From the cell containing the given text, extract its center point as [X, Y] coordinate. 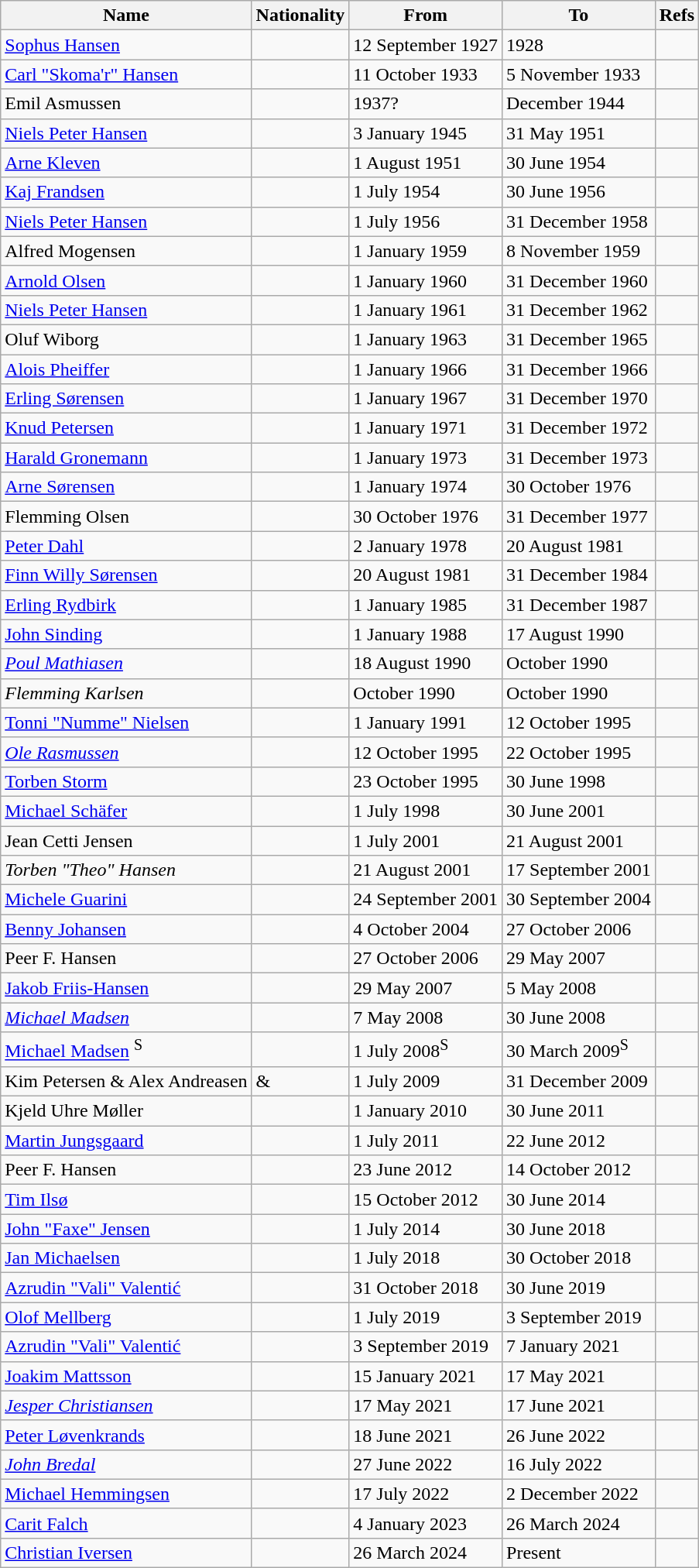
Oluf Wiborg [126, 339]
30 June 2018 [579, 1229]
1 July 1998 [426, 811]
Emil Asmussen [126, 104]
Martin Jungsgaard [126, 1141]
Tim Ilsø [126, 1199]
Poul Mathiasen [126, 664]
31 December 1960 [579, 280]
5 November 1933 [579, 74]
31 December 1962 [579, 310]
1 January 1973 [426, 458]
1 January 1967 [426, 399]
Jesper Christiansen [126, 1405]
Refs [677, 15]
17 July 2022 [426, 1494]
31 December 1987 [579, 605]
24 September 2001 [426, 900]
1 January 2010 [426, 1111]
30 June 2019 [579, 1288]
31 December 2009 [579, 1081]
1 July 2001 [426, 840]
17 September 2001 [579, 870]
14 October 2012 [579, 1170]
Jan Michaelsen [126, 1258]
23 June 2012 [426, 1170]
31 December 1977 [579, 516]
30 June 2014 [579, 1199]
Michael Schäfer [126, 811]
15 January 2021 [426, 1376]
1 January 1960 [426, 280]
30 June 2008 [579, 1017]
30 March 2009S [579, 1050]
Jean Cetti Jensen [126, 840]
Michael Madsen [126, 1017]
1 July 2014 [426, 1229]
22 June 2012 [579, 1141]
Michael Hemmingsen [126, 1494]
1 July 2011 [426, 1141]
Joakim Mattsson [126, 1376]
Present [579, 1553]
1 January 1961 [426, 310]
1 January 1991 [426, 722]
& [300, 1081]
31 December 1958 [579, 221]
Arnold Olsen [126, 280]
15 October 2012 [426, 1199]
31 May 1951 [579, 133]
31 October 2018 [426, 1288]
30 June 2001 [579, 811]
30 June 1956 [579, 192]
Peter Løvenkrands [126, 1435]
Erling Rydbirk [126, 605]
17 August 1990 [579, 634]
31 December 1973 [579, 458]
Arne Sørensen [126, 487]
John Bredal [126, 1464]
Michael Madsen S [126, 1050]
Kjeld Uhre Møller [126, 1111]
Flemming Karlsen [126, 693]
Finn Willy Sørensen [126, 575]
8 November 1959 [579, 251]
31 December 1966 [579, 369]
Michele Guarini [126, 900]
Christian Iversen [126, 1553]
1 January 1988 [426, 634]
Erling Sørensen [126, 399]
4 October 2004 [426, 929]
7 January 2021 [579, 1347]
18 August 1990 [426, 664]
Sophus Hansen [126, 45]
Arne Kleven [126, 163]
Benny Johansen [126, 929]
Torben "Theo" Hansen [126, 870]
Kim Petersen & Alex Andreasen [126, 1081]
1 January 1963 [426, 339]
30 October 2018 [579, 1258]
1 July 1954 [426, 192]
30 September 2004 [579, 900]
16 July 2022 [579, 1464]
17 June 2021 [579, 1405]
26 June 2022 [579, 1435]
December 1944 [579, 104]
Ole Rasmussen [126, 752]
1 July 2018 [426, 1258]
3 January 1945 [426, 133]
1 January 1959 [426, 251]
Carl "Skoma'r" Hansen [126, 74]
1 July 1956 [426, 221]
Jakob Friis-Hansen [126, 988]
Tonni "Numme" Nielsen [126, 722]
22 October 1995 [579, 752]
Flemming Olsen [126, 516]
Kaj Frandsen [126, 192]
18 June 2021 [426, 1435]
Torben Storm [126, 781]
Name [126, 15]
2 January 1978 [426, 546]
To [579, 15]
2 December 2022 [579, 1494]
31 December 1972 [579, 428]
John "Faxe" Jensen [126, 1229]
Carit Falch [126, 1523]
27 June 2022 [426, 1464]
31 December 1970 [579, 399]
Harald Gronemann [126, 458]
1 January 1971 [426, 428]
1 July 2008S [426, 1050]
Knud Petersen [126, 428]
30 June 1998 [579, 781]
5 May 2008 [579, 988]
From [426, 15]
31 December 1965 [579, 339]
Peter Dahl [126, 546]
1 January 1974 [426, 487]
1 August 1951 [426, 163]
1937? [426, 104]
1 January 1985 [426, 605]
7 May 2008 [426, 1017]
1 January 1966 [426, 369]
Alfred Mogensen [126, 251]
11 October 1933 [426, 74]
Olof Mellberg [126, 1317]
31 December 1984 [579, 575]
John Sinding [126, 634]
23 October 1995 [426, 781]
12 September 1927 [426, 45]
1 July 2019 [426, 1317]
30 June 2011 [579, 1111]
Alois Pheiffer [126, 369]
1 July 2009 [426, 1081]
4 January 2023 [426, 1523]
Nationality [300, 15]
30 June 1954 [579, 163]
1928 [579, 45]
